Capture the cell that displays the provided text and extract its [X, Y] central coordinate. 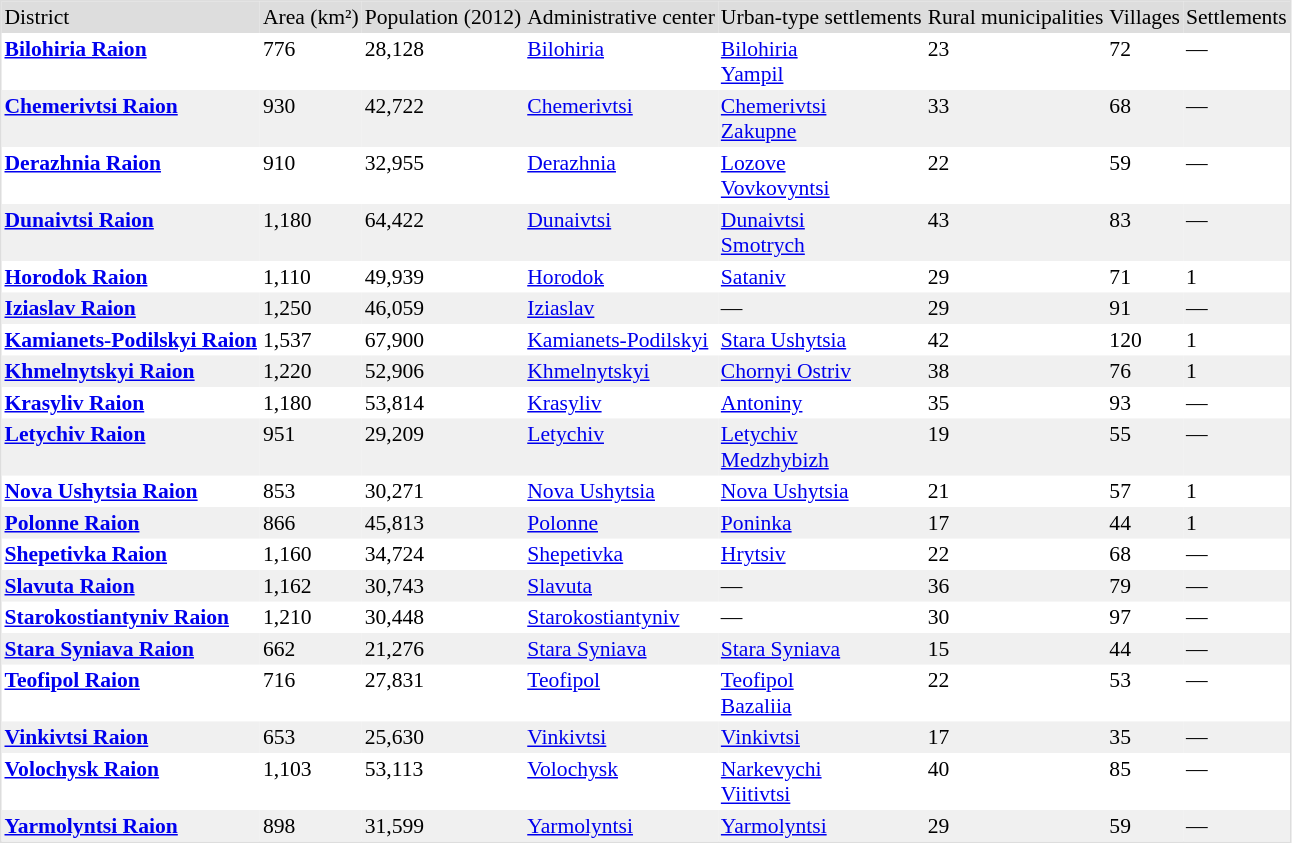
910 [311, 176]
64,422 [443, 232]
662 [311, 649]
Kamianets-Podilskyi [621, 340]
23 [1016, 62]
38 [1016, 372]
Area (km²) [311, 18]
Urban-type settlements [822, 18]
Teofipol [621, 692]
Chemerivtsi [621, 118]
30 [1016, 618]
Iziaslav [621, 308]
30,448 [443, 618]
Bilohiria [621, 62]
29,209 [443, 446]
40 [1016, 782]
34,724 [443, 554]
85 [1144, 782]
Derazhnia Raion [131, 176]
Polonne Raion [131, 523]
67,900 [443, 340]
Hrytsiv [822, 554]
Nova Ushytsia Raion [131, 492]
Rural municipalities [1016, 18]
33 [1016, 118]
21 [1016, 492]
Teofipol Raion [131, 692]
Bilohiria Raion [131, 62]
Horodok Raion [131, 277]
120 [1144, 340]
45,813 [443, 523]
Stara Syniava Raion [131, 649]
46,059 [443, 308]
49,939 [443, 277]
42 [1016, 340]
LozoveVovkovyntsi [822, 176]
36 [1016, 586]
Sataniv [822, 277]
32,955 [443, 176]
93 [1144, 403]
Starokostiantyniv Raion [131, 618]
21,276 [443, 649]
Antoniny [822, 403]
1,210 [311, 618]
57 [1144, 492]
Starokostiantyniv [621, 618]
Slavuta Raion [131, 586]
55 [1144, 446]
91 [1144, 308]
Volochysk [621, 782]
TeofipolBazaliia [822, 692]
930 [311, 118]
19 [1016, 446]
Villages [1144, 18]
Vinkivtsi Raion [131, 738]
Kamianets-Podilskyi Raion [131, 340]
Poninka [822, 523]
1,110 [311, 277]
31,599 [443, 826]
653 [311, 738]
Population (2012) [443, 18]
Chemerivtsi Raion [131, 118]
Iziaslav Raion [131, 308]
Khmelnytskyi Raion [131, 372]
District [131, 18]
72 [1144, 62]
76 [1144, 372]
DunaivtsiSmotrych [822, 232]
53,814 [443, 403]
ChemerivtsiZakupne [822, 118]
Dunaivtsi Raion [131, 232]
Volochysk Raion [131, 782]
30,743 [443, 586]
Settlements [1236, 18]
Dunaivtsi [621, 232]
1,537 [311, 340]
1,220 [311, 372]
Horodok [621, 277]
Shepetivka [621, 554]
53,113 [443, 782]
28,128 [443, 62]
Derazhnia [621, 176]
1,103 [311, 782]
853 [311, 492]
Administrative center [621, 18]
1,162 [311, 586]
Polonne [621, 523]
Krasyliv [621, 403]
Yarmolyntsi Raion [131, 826]
Letychiv [621, 446]
71 [1144, 277]
43 [1016, 232]
15 [1016, 649]
Letychiv Raion [131, 446]
Khmelnytskyi [621, 372]
1,160 [311, 554]
776 [311, 62]
97 [1144, 618]
27,831 [443, 692]
898 [311, 826]
951 [311, 446]
52,906 [443, 372]
LetychivMedzhybizh [822, 446]
42,722 [443, 118]
BilohiriaYampil [822, 62]
NarkevychiViitivtsi [822, 782]
866 [311, 523]
Shepetivka Raion [131, 554]
1,250 [311, 308]
Krasyliv Raion [131, 403]
Slavuta [621, 586]
79 [1144, 586]
30,271 [443, 492]
25,630 [443, 738]
716 [311, 692]
Chornyi Ostriv [822, 372]
83 [1144, 232]
53 [1144, 692]
Stara Ushytsia [822, 340]
